From the cell containing the given text, extract its center point as [x, y] coordinate. 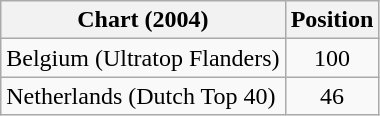
Netherlands (Dutch Top 40) [143, 96]
46 [332, 96]
Belgium (Ultratop Flanders) [143, 58]
Chart (2004) [143, 20]
Position [332, 20]
100 [332, 58]
